From the cell containing the given text, extract its center point as (x, y) coordinate. 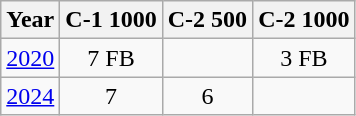
C-2 1000 (304, 20)
7 FB (111, 58)
6 (207, 96)
Year (30, 20)
C-1 1000 (111, 20)
C-2 500 (207, 20)
3 FB (304, 58)
7 (111, 96)
2024 (30, 96)
2020 (30, 58)
